Determine the (x, y) coordinate at the center of the cell enclosing the given text.  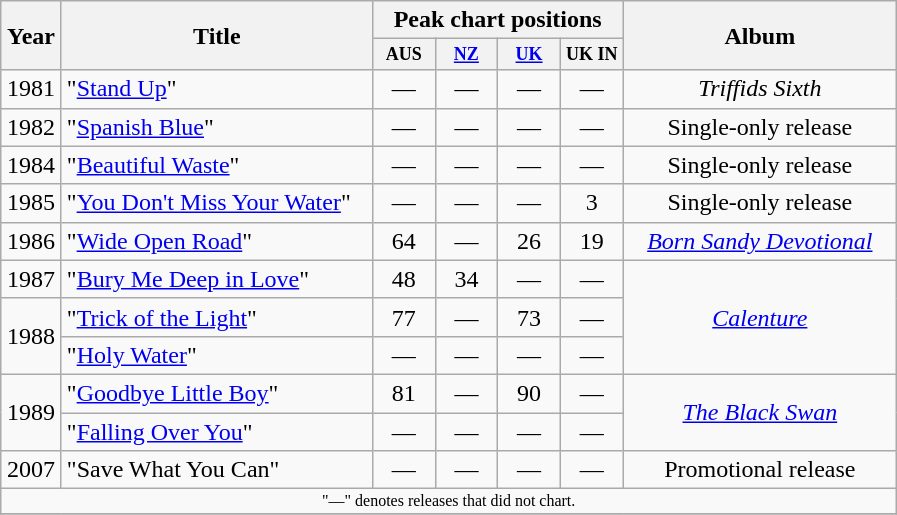
1985 (32, 203)
UK (530, 54)
34 (466, 279)
"Goodbye Little Boy" (216, 393)
Title (216, 36)
81 (404, 393)
Triffids Sixth (760, 89)
AUS (404, 54)
73 (530, 317)
1984 (32, 165)
1982 (32, 127)
1986 (32, 241)
The Black Swan (760, 412)
Calenture (760, 317)
"Holy Water" (216, 355)
26 (530, 241)
1981 (32, 89)
48 (404, 279)
90 (530, 393)
"Stand Up" (216, 89)
Album (760, 36)
"Wide Open Road" (216, 241)
3 (592, 203)
19 (592, 241)
Year (32, 36)
1989 (32, 412)
Born Sandy Devotional (760, 241)
"Trick of the Light" (216, 317)
"Beautiful Waste" (216, 165)
64 (404, 241)
"—" denotes releases that did not chart. (449, 501)
"Falling Over You" (216, 432)
1988 (32, 336)
UK IN (592, 54)
"You Don't Miss Your Water" (216, 203)
Peak chart positions (498, 20)
1987 (32, 279)
"Spanish Blue" (216, 127)
"Save What You Can" (216, 470)
NZ (466, 54)
2007 (32, 470)
"Bury Me Deep in Love" (216, 279)
Promotional release (760, 470)
77 (404, 317)
